Output the [X, Y] coordinate of the center of the cell containing the given text.  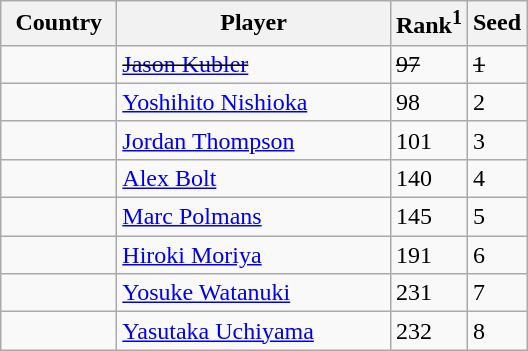
Jordan Thompson [254, 140]
97 [428, 64]
8 [496, 331]
5 [496, 217]
Jason Kubler [254, 64]
4 [496, 178]
3 [496, 140]
98 [428, 102]
Alex Bolt [254, 178]
Marc Polmans [254, 217]
191 [428, 255]
Hiroki Moriya [254, 255]
7 [496, 293]
Rank1 [428, 24]
Yoshihito Nishioka [254, 102]
Country [59, 24]
Yasutaka Uchiyama [254, 331]
2 [496, 102]
Seed [496, 24]
6 [496, 255]
Yosuke Watanuki [254, 293]
232 [428, 331]
140 [428, 178]
1 [496, 64]
145 [428, 217]
231 [428, 293]
101 [428, 140]
Player [254, 24]
